Scan for the cell matching the given text and deliver its (x, y) coordinate at center. 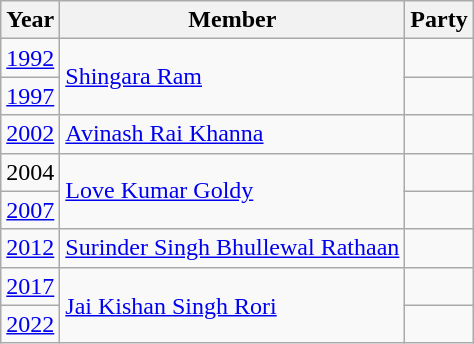
2022 (30, 324)
Shingara Ram (232, 77)
1992 (30, 58)
Love Kumar Goldy (232, 191)
2007 (30, 210)
Member (232, 20)
2012 (30, 248)
2017 (30, 286)
Party (439, 20)
Jai Kishan Singh Rori (232, 305)
Surinder Singh Bhullewal Rathaan (232, 248)
Avinash Rai Khanna (232, 134)
2004 (30, 172)
2002 (30, 134)
1997 (30, 96)
Year (30, 20)
